Determine the (x, y) coordinate at the center of the cell enclosing the given text.  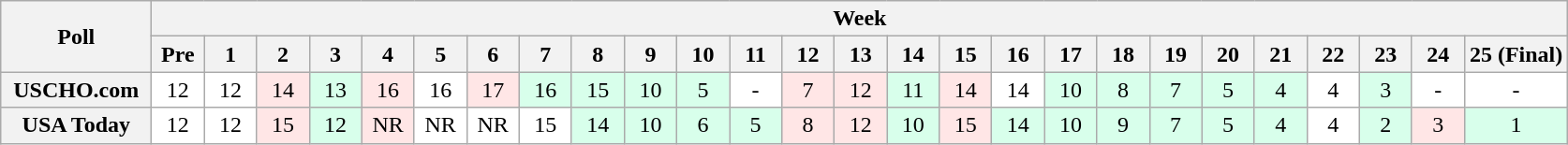
Week (860, 19)
18 (1123, 54)
22 (1333, 54)
25 (Final) (1516, 54)
21 (1280, 54)
Pre (178, 54)
23 (1385, 54)
USA Today (77, 125)
Poll (77, 36)
19 (1176, 54)
24 (1438, 54)
20 (1228, 54)
USCHO.com (77, 90)
